Return [x, y] of the center of cell containing provided text 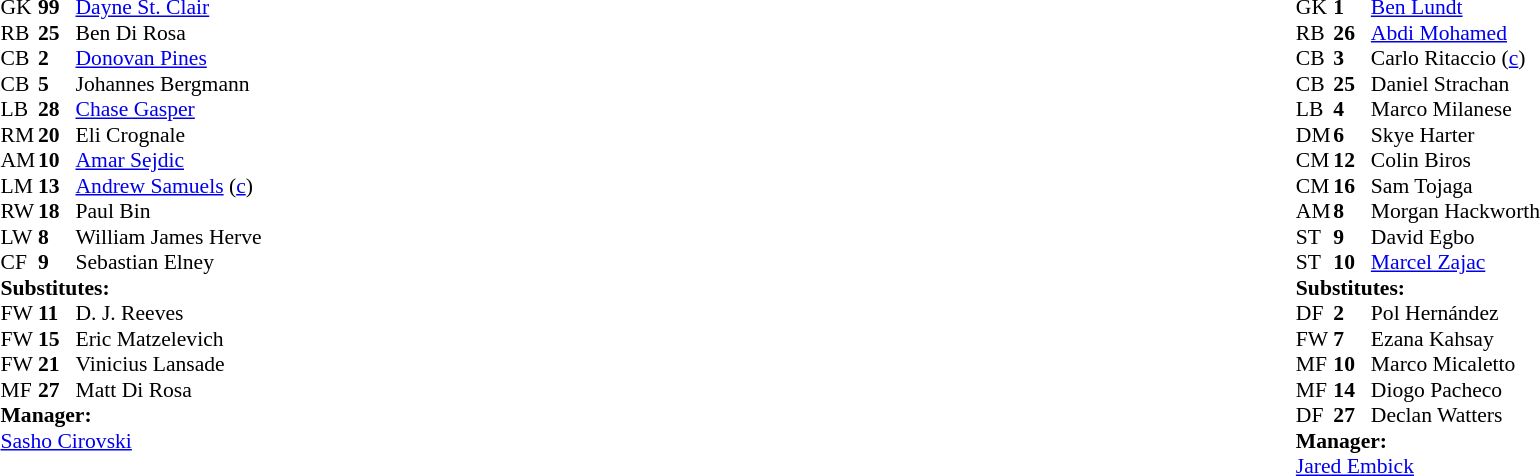
6 [1352, 135]
Amar Sejdic [169, 161]
LM [19, 186]
5 [57, 84]
DM [1315, 135]
16 [1352, 186]
Diogo Pacheco [1456, 390]
Eric Matzelevich [169, 339]
13 [57, 186]
Declan Watters [1456, 415]
11 [57, 313]
28 [57, 109]
Sebastian Elney [169, 263]
Ezana Kahsay [1456, 339]
Andrew Samuels (c) [169, 186]
Colin Biros [1456, 161]
7 [1352, 339]
LW [19, 237]
Chase Gasper [169, 109]
Morgan Hackworth [1456, 211]
RM [19, 135]
14 [1352, 390]
15 [57, 339]
William James Herve [169, 237]
Abdi Mohamed [1456, 33]
RW [19, 211]
Paul Bin [169, 211]
21 [57, 365]
Marco Micaletto [1456, 365]
20 [57, 135]
Sasho Cirovski [130, 441]
D. J. Reeves [169, 313]
Eli Crognale [169, 135]
Donovan Pines [169, 59]
18 [57, 211]
4 [1352, 109]
Vinicius Lansade [169, 365]
Ben Di Rosa [169, 33]
Pol Hernández [1456, 313]
Marco Milanese [1456, 109]
Matt Di Rosa [169, 390]
12 [1352, 161]
Skye Harter [1456, 135]
Marcel Zajac [1456, 263]
Daniel Strachan [1456, 84]
26 [1352, 33]
Carlo Ritaccio (c) [1456, 59]
Johannes Bergmann [169, 84]
3 [1352, 59]
CF [19, 263]
Sam Tojaga [1456, 186]
David Egbo [1456, 237]
